Locate the cell with the specified text and output its (X, Y) center coordinate. 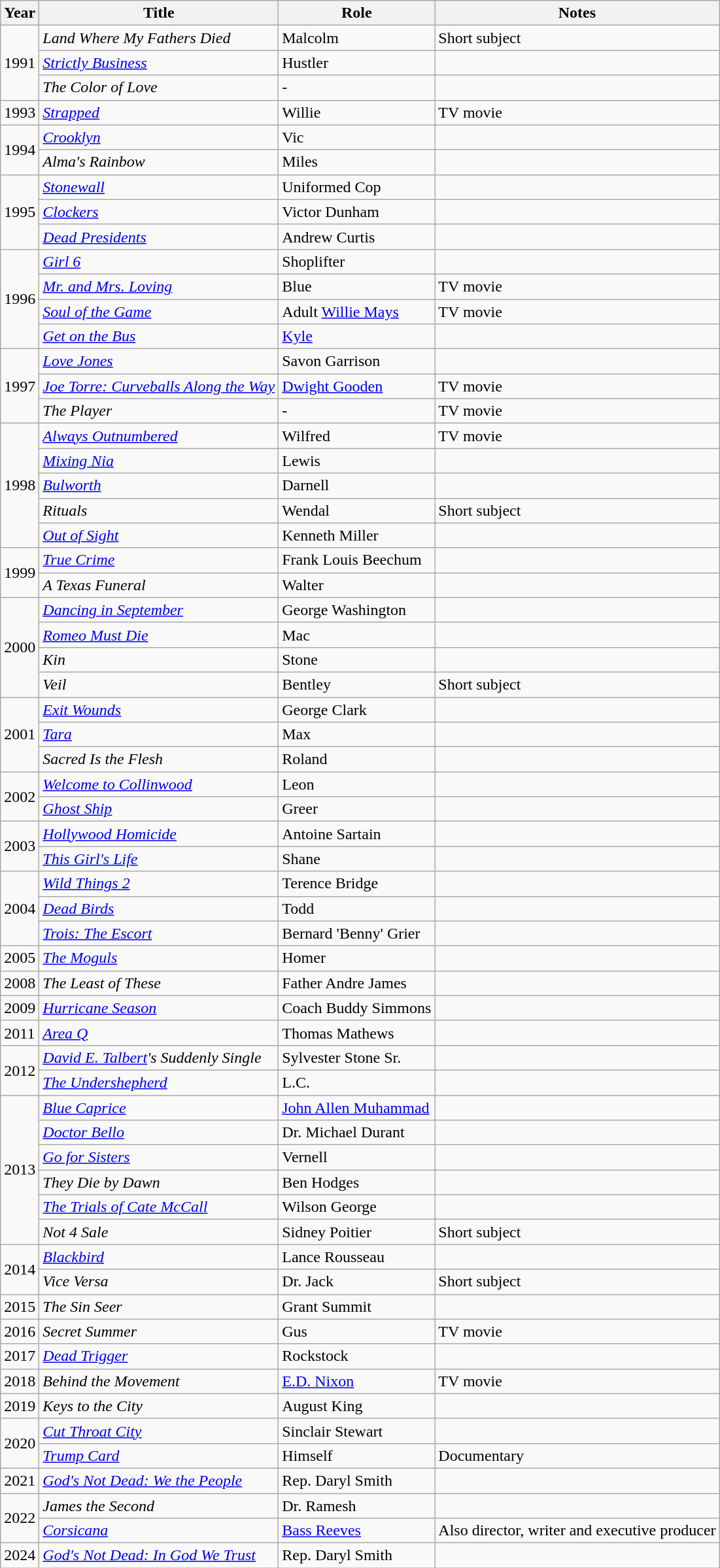
2016 (20, 1331)
Strictly Business (159, 63)
Homer (357, 958)
Documentary (577, 1456)
2022 (20, 1518)
Girl 6 (159, 261)
Soul of the Game (159, 312)
Adult Willie Mays (357, 312)
Dr. Ramesh (357, 1505)
Vice Versa (159, 1282)
Year (20, 13)
Wild Things 2 (159, 884)
Veil (159, 684)
Walter (357, 585)
Bentley (357, 684)
Rockstock (357, 1356)
Mixing Nia (159, 461)
Love Jones (159, 361)
Grant Summit (357, 1307)
George Washington (357, 610)
Exit Wounds (159, 709)
Strapped (159, 112)
2012 (20, 1070)
The Moguls (159, 958)
Victor Dunham (357, 212)
Corsicana (159, 1531)
George Clark (357, 709)
1998 (20, 486)
Role (357, 13)
This Girl's Life (159, 859)
Area Q (159, 1033)
Dr. Michael Durant (357, 1133)
God's Not Dead: In God We Trust (159, 1556)
2017 (20, 1356)
Thomas Mathews (357, 1033)
Lance Rousseau (357, 1257)
2024 (20, 1556)
Alma's Rainbow (159, 162)
Behind the Movement (159, 1381)
A Texas Funeral (159, 585)
Bernard 'Benny' Grier (357, 933)
Kyle (357, 337)
Clockers (159, 212)
True Crime (159, 560)
Gus (357, 1331)
Bass Reeves (357, 1531)
Wendal (357, 510)
Also director, writer and executive producer (577, 1531)
2002 (20, 797)
They Die by Dawn (159, 1182)
Dead Birds (159, 909)
Hollywood Homicide (159, 834)
Dr. Jack (357, 1282)
Sylvester Stone Sr. (357, 1058)
God's Not Dead: We the People (159, 1480)
E.D. Nixon (357, 1381)
The Least of These (159, 983)
1995 (20, 212)
Blue (357, 286)
2001 (20, 734)
Sinclair Stewart (357, 1431)
Hurricane Season (159, 1008)
Doctor Bello (159, 1133)
Shane (357, 859)
2008 (20, 983)
Darnell (357, 486)
Dancing in September (159, 610)
Wilfred (357, 436)
2003 (20, 846)
Savon Garrison (357, 361)
Dead Presidents (159, 237)
Vernell (357, 1158)
Sidney Poitier (357, 1232)
Welcome to Collinwood (159, 784)
Terence Bridge (357, 884)
David E. Talbert's Suddenly Single (159, 1058)
Vic (357, 137)
2018 (20, 1381)
2020 (20, 1443)
Dead Trigger (159, 1356)
Trump Card (159, 1456)
Kenneth Miller (357, 535)
Land Where My Fathers Died (159, 38)
Blackbird (159, 1257)
Dwight Gooden (357, 386)
Go for Sisters (159, 1158)
L.C. (357, 1082)
Mac (357, 635)
Out of Sight (159, 535)
Hustler (357, 63)
Wilson George (357, 1207)
Todd (357, 909)
1999 (20, 573)
The Player (159, 411)
1997 (20, 386)
The Trials of Cate McCall (159, 1207)
August King (357, 1406)
1996 (20, 299)
2013 (20, 1170)
Coach Buddy Simmons (357, 1008)
Secret Summer (159, 1331)
Malcolm (357, 38)
Himself (357, 1456)
Stone (357, 659)
Romeo Must Die (159, 635)
Tara (159, 735)
Leon (357, 784)
2000 (20, 647)
Mr. and Mrs. Loving (159, 286)
Ben Hodges (357, 1182)
Not 4 Sale (159, 1232)
1991 (20, 63)
The Sin Seer (159, 1307)
John Allen Muhammad (357, 1108)
Andrew Curtis (357, 237)
Stonewall (159, 187)
The Undershepherd (159, 1082)
2015 (20, 1307)
Bulworth (159, 486)
2011 (20, 1033)
Notes (577, 13)
1994 (20, 150)
Shoplifter (357, 261)
Ghost Ship (159, 809)
2014 (20, 1269)
Title (159, 13)
Blue Caprice (159, 1108)
2019 (20, 1406)
Willie (357, 112)
2009 (20, 1008)
Roland (357, 759)
Sacred Is the Flesh (159, 759)
Lewis (357, 461)
Trois: The Escort (159, 933)
2004 (20, 909)
Miles (357, 162)
2021 (20, 1480)
Max (357, 735)
Rituals (159, 510)
Crooklyn (159, 137)
Frank Louis Beechum (357, 560)
1993 (20, 112)
Antoine Sartain (357, 834)
Greer (357, 809)
Joe Torre: Curveballs Along the Way (159, 386)
The Color of Love (159, 88)
Kin (159, 659)
James the Second (159, 1505)
Father Andre James (357, 983)
Cut Throat City (159, 1431)
Get on the Bus (159, 337)
Keys to the City (159, 1406)
2005 (20, 958)
Uniformed Cop (357, 187)
Always Outnumbered (159, 436)
